Locate the cell with the specified text and output its [X, Y] center coordinate. 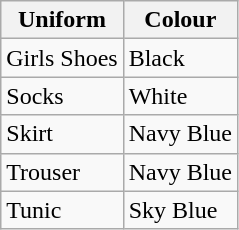
Girls Shoes [62, 58]
Black [180, 58]
Trouser [62, 172]
Tunic [62, 210]
White [180, 96]
Skirt [62, 134]
Socks [62, 96]
Sky Blue [180, 210]
Uniform [62, 20]
Colour [180, 20]
